Scan for the cell matching the given text and deliver its (X, Y) coordinate at center. 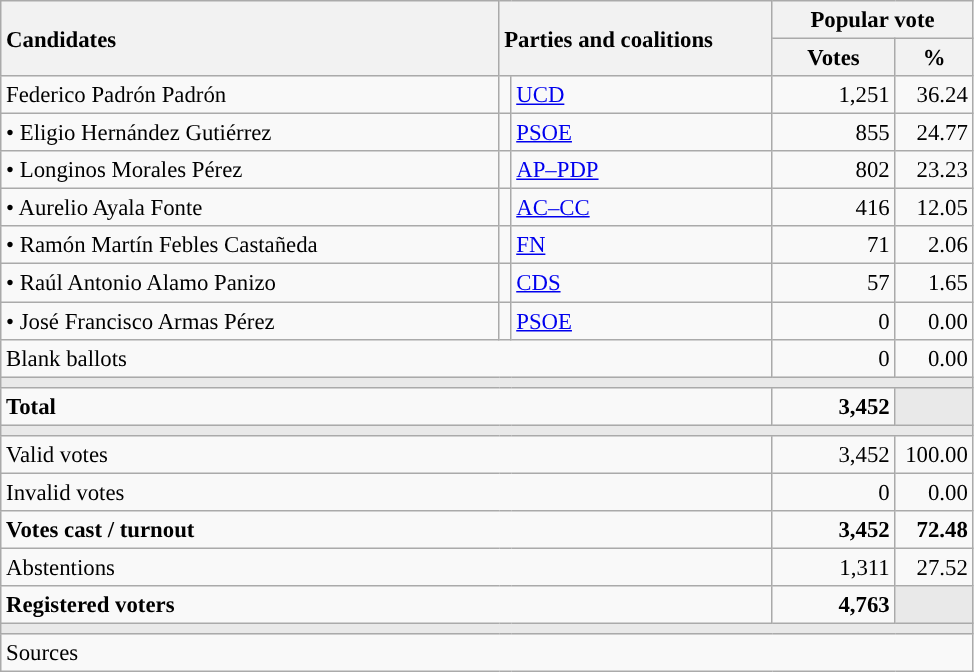
% (934, 58)
12.05 (934, 208)
416 (834, 208)
Popular vote (872, 20)
36.24 (934, 95)
Registered voters (386, 605)
• Longinos Morales Pérez (250, 170)
71 (834, 245)
• Eligio Hernández Gutiérrez (250, 133)
• Aurelio Ayala Fonte (250, 208)
27.52 (934, 567)
Valid votes (386, 455)
Total (386, 406)
Federico Padrón Padrón (250, 95)
Votes (834, 58)
• José Francisco Armas Pérez (250, 321)
23.23 (934, 170)
AP–PDP (642, 170)
Sources (487, 653)
FN (642, 245)
4,763 (834, 605)
802 (834, 170)
AC–CC (642, 208)
100.00 (934, 455)
• Ramón Martín Febles Castañeda (250, 245)
24.77 (934, 133)
2.06 (934, 245)
1,251 (834, 95)
Votes cast / turnout (386, 530)
Parties and coalitions (636, 38)
CDS (642, 283)
855 (834, 133)
• Raúl Antonio Alamo Panizo (250, 283)
Candidates (250, 38)
Invalid votes (386, 492)
Abstentions (386, 567)
1,311 (834, 567)
1.65 (934, 283)
57 (834, 283)
72.48 (934, 530)
Blank ballots (386, 358)
UCD (642, 95)
